Return the [X, Y] coordinate for the center point of the cell that contains the specified text.  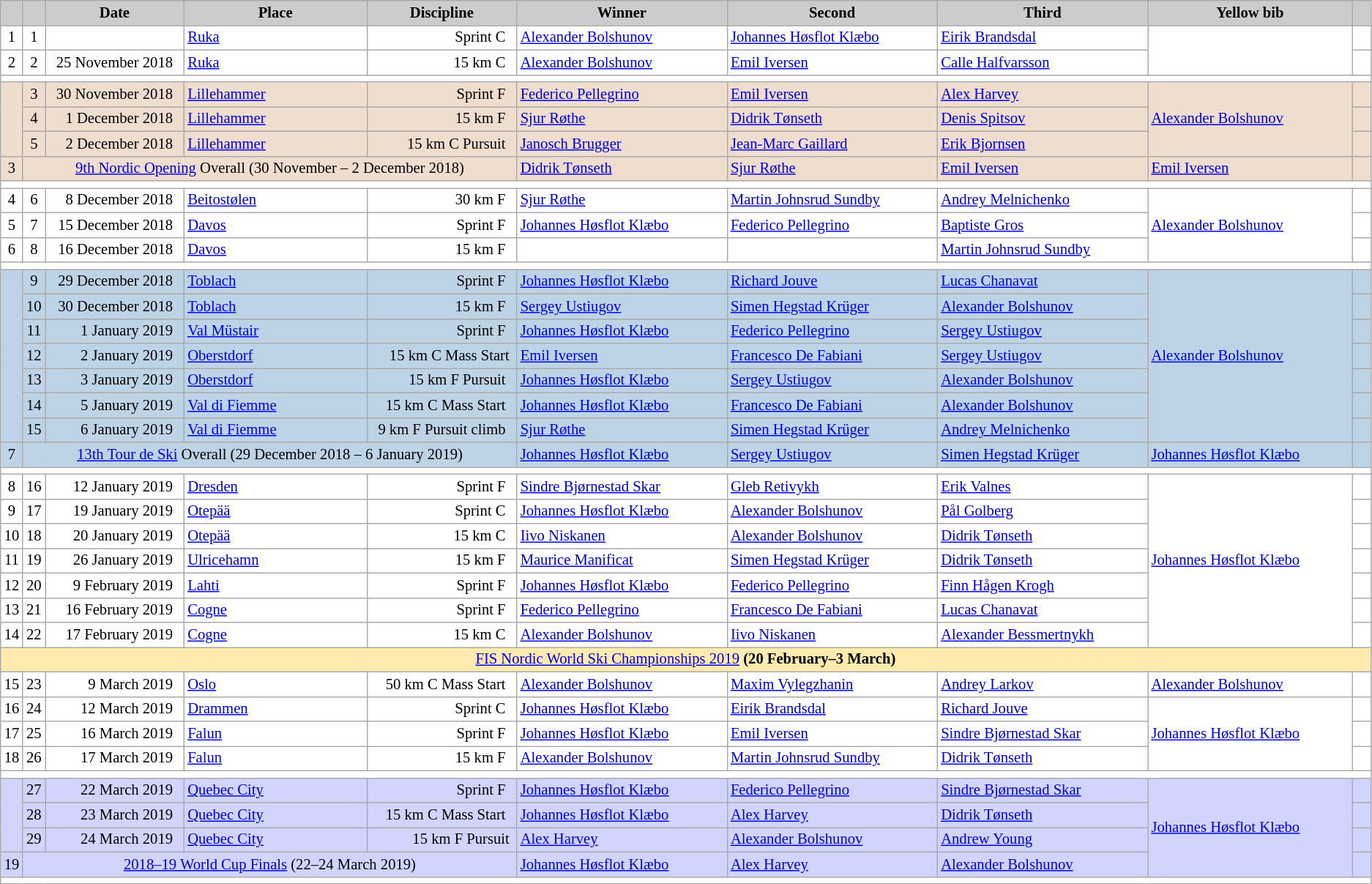
1 January 2019 [115, 331]
6 January 2019 [115, 430]
28 [34, 815]
30 km F [442, 200]
30 December 2018 [115, 306]
Drammen [275, 709]
27 [34, 790]
5 January 2019 [115, 405]
24 [34, 709]
23 March 2019 [115, 815]
9th Nordic Opening Overall (30 November – 2 December 2018) [269, 168]
Andrew Young [1043, 839]
8 December 2018 [115, 200]
12 March 2019 [115, 709]
9 March 2019 [115, 684]
Beitostølen [275, 200]
29 December 2018 [115, 281]
Gleb Retivykh [832, 486]
Denis Spitsov [1043, 119]
15 km C Pursuit [442, 144]
Janosch Brugger [622, 144]
9 February 2019 [115, 585]
Jean-Marc Gaillard [832, 144]
21 [34, 610]
Oslo [275, 684]
50 km C Mass Start [442, 684]
Lahti [275, 585]
Ulricehamn [275, 560]
Andrey Larkov [1043, 684]
17 February 2019 [115, 635]
26 [34, 758]
2 December 2018 [115, 144]
Winner [622, 12]
30 November 2018 [115, 94]
Third [1043, 12]
17 March 2019 [115, 758]
3 January 2019 [115, 380]
29 [34, 839]
Alexander Bessmertnykh [1043, 635]
Date [115, 12]
2018–19 World Cup Finals (22–24 March 2019) [269, 864]
Erik Valnes [1043, 486]
23 [34, 684]
25 [34, 733]
Place [275, 12]
24 March 2019 [115, 839]
2 January 2019 [115, 355]
Maurice Manificat [622, 560]
13th Tour de Ski Overall (29 December 2018 – 6 January 2019) [269, 455]
9 km F Pursuit climb [442, 430]
22 [34, 635]
FIS Nordic World Ski Championships 2019 (20 February–3 March) [685, 659]
22 March 2019 [115, 790]
Val Müstair [275, 331]
20 [34, 585]
25 November 2018 [115, 62]
Pål Golberg [1043, 511]
16 February 2019 [115, 610]
Dresden [275, 486]
26 January 2019 [115, 560]
Maxim Vylegzhanin [832, 684]
12 January 2019 [115, 486]
16 December 2018 [115, 250]
Discipline [442, 12]
20 January 2019 [115, 535]
Yellow bib [1250, 12]
Baptiste Gros [1043, 225]
Calle Halfvarsson [1043, 62]
Second [832, 12]
15 December 2018 [115, 225]
1 December 2018 [115, 119]
16 March 2019 [115, 733]
Erik Bjornsen [1043, 144]
Finn Hågen Krogh [1043, 585]
19 January 2019 [115, 511]
